Return the [X, Y] coordinate for the center point of the cell that contains the specified text.  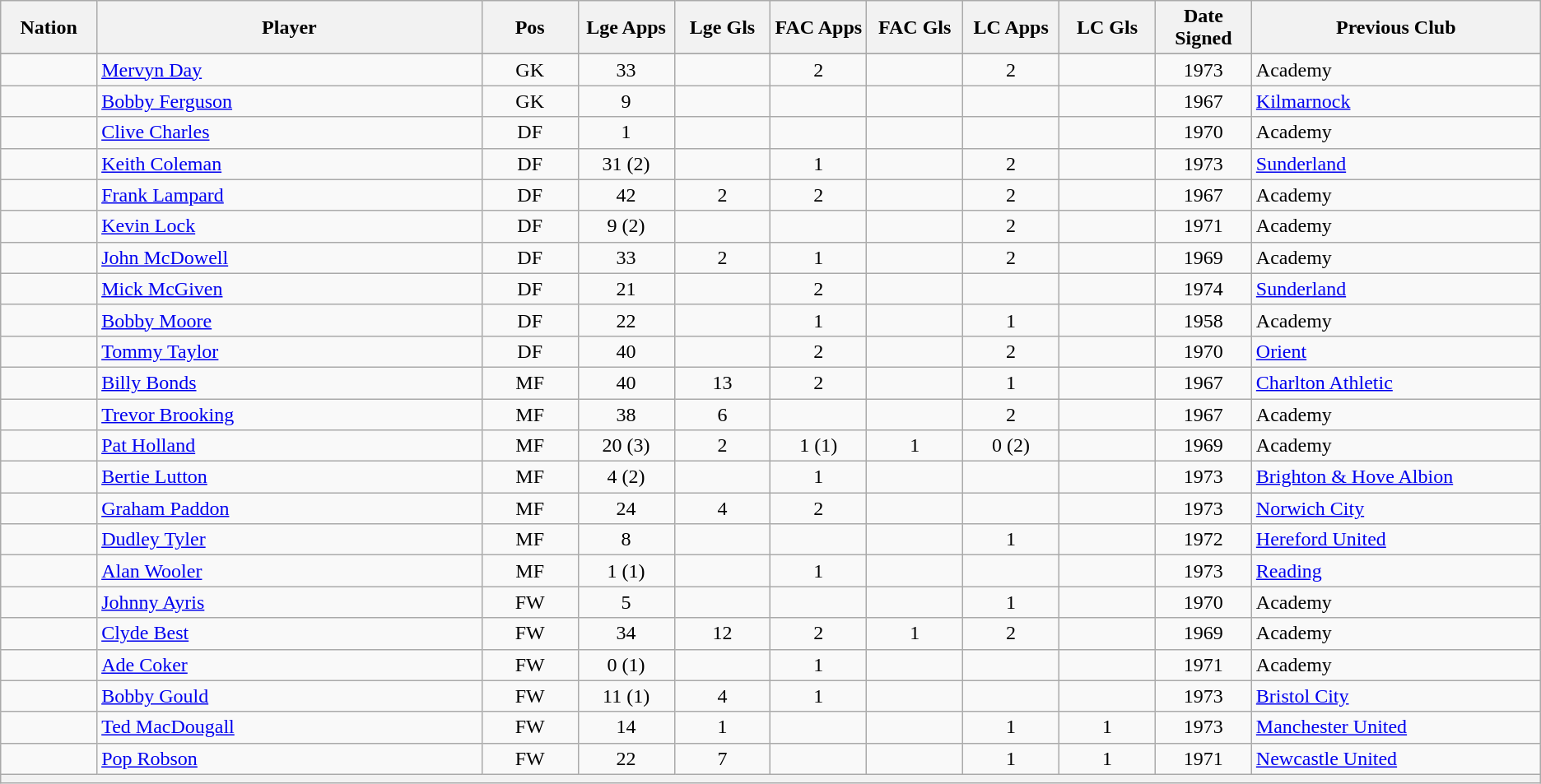
Graham Paddon [290, 508]
Bertie Lutton [290, 477]
Bobby Moore [290, 320]
Lge Gls [723, 28]
34 [626, 633]
Keith Coleman [290, 164]
Kilmarnock [1396, 101]
4 (2) [626, 477]
13 [723, 383]
Ade Coker [290, 665]
Clive Charles [290, 132]
20 (3) [626, 446]
Alan Wooler [290, 571]
Mick McGiven [290, 289]
Johnny Ayris [290, 602]
Orient [1396, 351]
7 [723, 758]
1974 [1203, 289]
11 (1) [626, 696]
Clyde Best [290, 633]
Ted MacDougall [290, 727]
Billy Bonds [290, 383]
Charlton Athletic [1396, 383]
Player [290, 28]
FAC Gls [915, 28]
LC Apps [1011, 28]
8 [626, 540]
Pat Holland [290, 446]
Date Signed [1203, 28]
1958 [1203, 320]
LC Gls [1108, 28]
9 (2) [626, 226]
0 (1) [626, 665]
Bobby Gould [290, 696]
Brighton & Hove Albion [1396, 477]
FAC Apps [818, 28]
Norwich City [1396, 508]
12 [723, 633]
Kevin Lock [290, 226]
Nation [49, 28]
Reading [1396, 571]
Frank Lampard [290, 195]
Pop Robson [290, 758]
1972 [1203, 540]
Lge Apps [626, 28]
24 [626, 508]
Bobby Ferguson [290, 101]
6 [723, 414]
14 [626, 727]
5 [626, 602]
Hereford United [1396, 540]
Manchester United [1396, 727]
31 (2) [626, 164]
42 [626, 195]
John McDowell [290, 257]
Dudley Tyler [290, 540]
0 (2) [1011, 446]
21 [626, 289]
Newcastle United [1396, 758]
38 [626, 414]
Pos [530, 28]
9 [626, 101]
Tommy Taylor [290, 351]
Mervyn Day [290, 70]
Previous Club [1396, 28]
Bristol City [1396, 696]
Trevor Brooking [290, 414]
